Capture the cell that displays the provided text and extract its (X, Y) central coordinate. 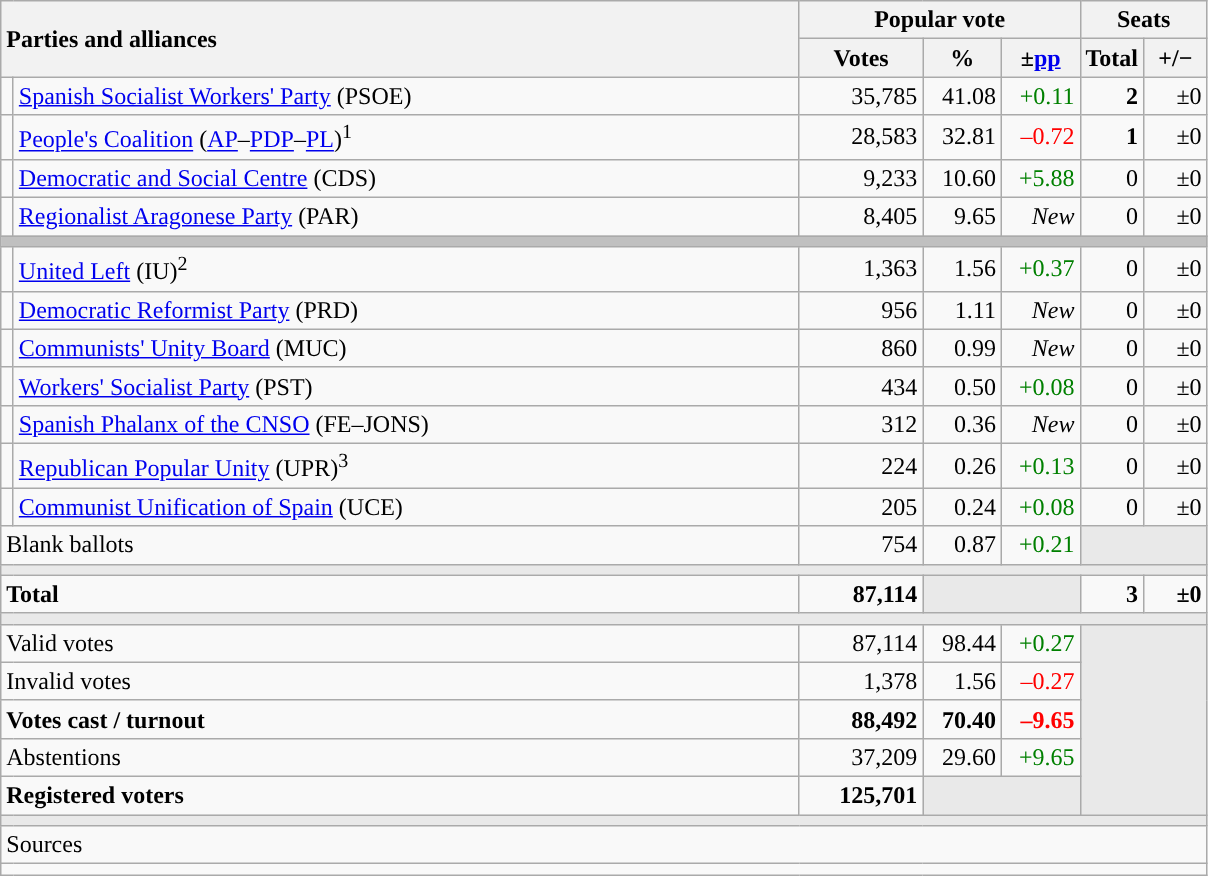
41.08 (962, 96)
Communists' Unity Board (MUC) (406, 348)
37,209 (861, 758)
98.44 (962, 643)
Spanish Socialist Workers' Party (PSOE) (406, 96)
Seats (1144, 20)
+0.37 (1040, 270)
Valid votes (400, 643)
+0.21 (1040, 545)
Parties and alliances (400, 39)
312 (861, 424)
434 (861, 386)
88,492 (861, 719)
2 (1112, 96)
29.60 (962, 758)
0.26 (962, 466)
Regionalist Aragonese Party (PAR) (406, 217)
1,378 (861, 681)
% (962, 58)
Workers' Socialist Party (PST) (406, 386)
224 (861, 466)
+0.11 (1040, 96)
70.40 (962, 719)
205 (861, 507)
8,405 (861, 217)
9,233 (861, 178)
+5.88 (1040, 178)
3 (1112, 594)
125,701 (861, 796)
Democratic Reformist Party (PRD) (406, 310)
1 (1112, 138)
Votes (861, 58)
+0.13 (1040, 466)
0.24 (962, 507)
+0.27 (1040, 643)
10.60 (962, 178)
0.50 (962, 386)
32.81 (962, 138)
Abstentions (400, 758)
Votes cast / turnout (400, 719)
754 (861, 545)
0.87 (962, 545)
1.11 (962, 310)
956 (861, 310)
Republican Popular Unity (UPR)3 (406, 466)
Spanish Phalanx of the CNSO (FE–JONS) (406, 424)
Sources (604, 845)
±pp (1040, 58)
1,363 (861, 270)
28,583 (861, 138)
–0.72 (1040, 138)
Registered voters (400, 796)
United Left (IU)2 (406, 270)
Democratic and Social Centre (CDS) (406, 178)
Popular vote (940, 20)
+/− (1176, 58)
35,785 (861, 96)
People's Coalition (AP–PDP–PL)1 (406, 138)
860 (861, 348)
0.99 (962, 348)
–0.27 (1040, 681)
Blank ballots (400, 545)
9.65 (962, 217)
–9.65 (1040, 719)
+9.65 (1040, 758)
0.36 (962, 424)
Invalid votes (400, 681)
Communist Unification of Spain (UCE) (406, 507)
